Output the (X, Y) coordinate of the center of the cell containing the given text.  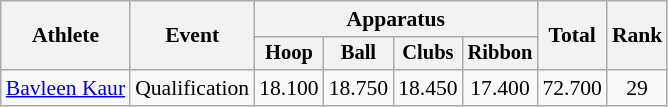
Ribbon (500, 54)
Total (572, 36)
Clubs (428, 54)
72.700 (572, 88)
17.400 (500, 88)
Hoop (288, 54)
Apparatus (396, 19)
Qualification (192, 88)
18.450 (428, 88)
Rank (638, 36)
Event (192, 36)
Athlete (66, 36)
Ball (358, 54)
18.750 (358, 88)
Bavleen Kaur (66, 88)
29 (638, 88)
18.100 (288, 88)
